From the cell containing the given text, extract its center point as [x, y] coordinate. 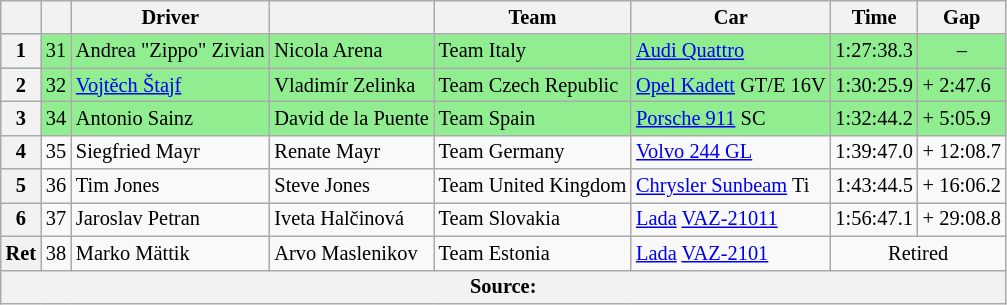
Marko Mättik [170, 253]
Team Spain [532, 118]
4 [21, 152]
Volvo 244 GL [730, 152]
Tim Jones [170, 186]
Porsche 911 SC [730, 118]
3 [21, 118]
38 [56, 253]
Siegfried Mayr [170, 152]
34 [56, 118]
Team Italy [532, 51]
Jaroslav Petran [170, 219]
Gap [962, 17]
5 [21, 186]
1:56:47.1 [874, 219]
Audi Quattro [730, 51]
Chrysler Sunbeam Ti [730, 186]
Lada VAZ-21011 [730, 219]
Source: [504, 287]
Retired [918, 253]
1:27:38.3 [874, 51]
– [962, 51]
+ 16:06.2 [962, 186]
1:32:44.2 [874, 118]
Antonio Sainz [170, 118]
+ 2:47.6 [962, 85]
Driver [170, 17]
Lada VAZ-2101 [730, 253]
Nicola Arena [351, 51]
Team Slovakia [532, 219]
Team Estonia [532, 253]
Time [874, 17]
6 [21, 219]
+ 5:05.9 [962, 118]
32 [56, 85]
31 [56, 51]
Iveta Halčinová [351, 219]
Steve Jones [351, 186]
Vladimír Zelinka [351, 85]
Team United Kingdom [532, 186]
Car [730, 17]
1:30:25.9 [874, 85]
Opel Kadett GT/E 16V [730, 85]
Ret [21, 253]
+ 29:08.8 [962, 219]
2 [21, 85]
Arvo Maslenikov [351, 253]
1:43:44.5 [874, 186]
1 [21, 51]
37 [56, 219]
Team Czech Republic [532, 85]
Andrea "Zippo" Zivian [170, 51]
35 [56, 152]
David de la Puente [351, 118]
Team Germany [532, 152]
1:39:47.0 [874, 152]
Team [532, 17]
+ 12:08.7 [962, 152]
Renate Mayr [351, 152]
Vojtěch Štajf [170, 85]
36 [56, 186]
